Find where the given text appears and provide that cell's center as [X, Y] coordinate. 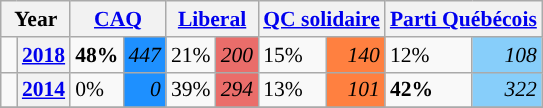
101 [355, 90]
12% [428, 55]
140 [355, 55]
39% [191, 90]
42% [428, 90]
322 [507, 90]
0% [96, 90]
21% [191, 55]
108 [507, 55]
Liberal [212, 19]
13% [292, 90]
15% [292, 55]
294 [238, 90]
Parti Québécois [464, 19]
2018 [44, 55]
48% [96, 55]
CAQ [118, 19]
2014 [44, 90]
447 [144, 55]
200 [238, 55]
Year [36, 19]
QC solidaire [322, 19]
0 [144, 90]
